From the cell containing the given text, extract its center point as [X, Y] coordinate. 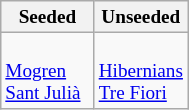
Unseeded [140, 17]
Mogren Sant Julià [48, 70]
Hibernians Tre Fiori [140, 70]
Seeded [48, 17]
